From the cell containing the given text, extract its center point as [X, Y] coordinate. 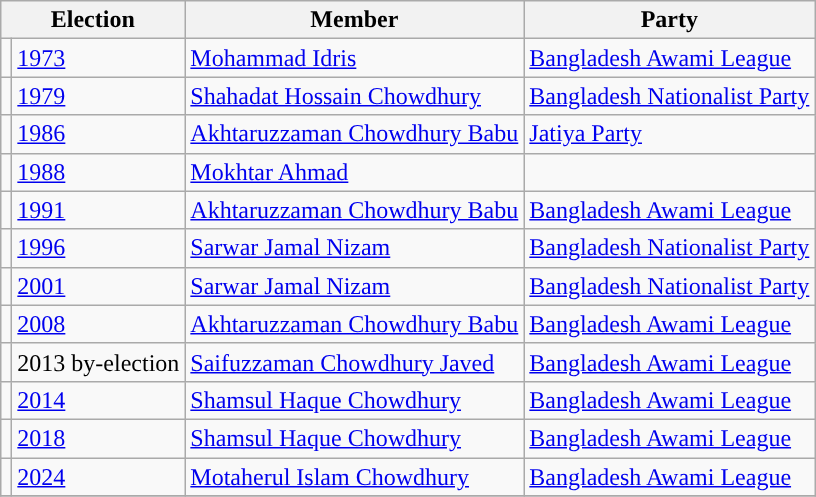
2001 [98, 286]
1988 [98, 172]
Motaherul Islam Chowdhury [354, 477]
Mohammad Idris [354, 58]
1979 [98, 96]
Election [93, 20]
1973 [98, 58]
1986 [98, 134]
Mokhtar Ahmad [354, 172]
1991 [98, 210]
2008 [98, 324]
Jatiya Party [670, 134]
2018 [98, 438]
Saifuzzaman Chowdhury Javed [354, 362]
Shahadat Hossain Chowdhury [354, 96]
Member [354, 20]
2013 by-election [98, 362]
2024 [98, 477]
2014 [98, 400]
Party [670, 20]
1996 [98, 248]
